Return (x, y) of the center of cell containing provided text 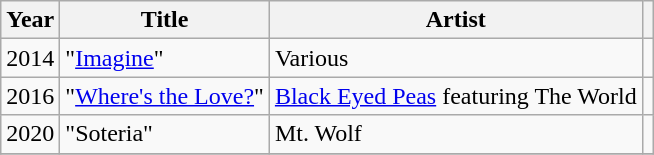
"Soteria" (165, 134)
Artist (456, 20)
"Imagine" (165, 58)
Various (456, 58)
2020 (30, 134)
2014 (30, 58)
2016 (30, 96)
"Where's the Love?" (165, 96)
Black Eyed Peas featuring The World (456, 96)
Year (30, 20)
Mt. Wolf (456, 134)
Title (165, 20)
